Find where the given text appears and provide that cell's center as [X, Y] coordinate. 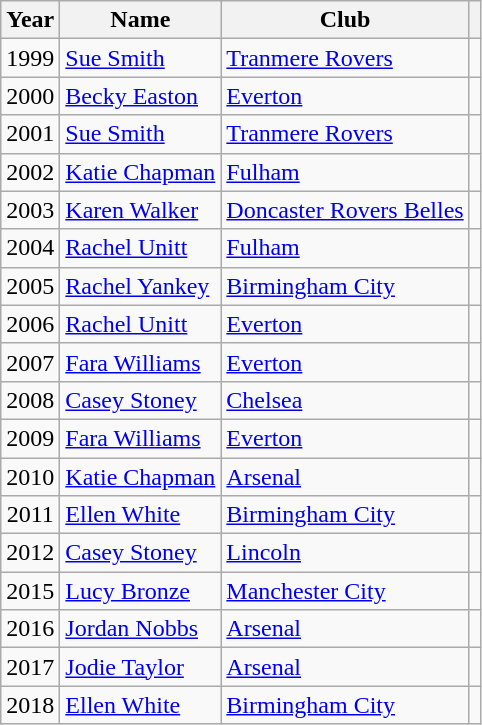
Manchester City [345, 591]
Jodie Taylor [140, 667]
Karen Walker [140, 210]
Lincoln [345, 553]
2009 [30, 438]
2011 [30, 515]
2007 [30, 362]
2015 [30, 591]
Rachel Yankey [140, 286]
Jordan Nobbs [140, 629]
2010 [30, 477]
2003 [30, 210]
2006 [30, 324]
Name [140, 20]
Becky Easton [140, 96]
2000 [30, 96]
2018 [30, 705]
1999 [30, 58]
2012 [30, 553]
Chelsea [345, 400]
Year [30, 20]
Club [345, 20]
2008 [30, 400]
2002 [30, 172]
2001 [30, 134]
Lucy Bronze [140, 591]
2005 [30, 286]
2004 [30, 248]
Doncaster Rovers Belles [345, 210]
2017 [30, 667]
2016 [30, 629]
